Locate the cell with the specified text and output its [X, Y] center coordinate. 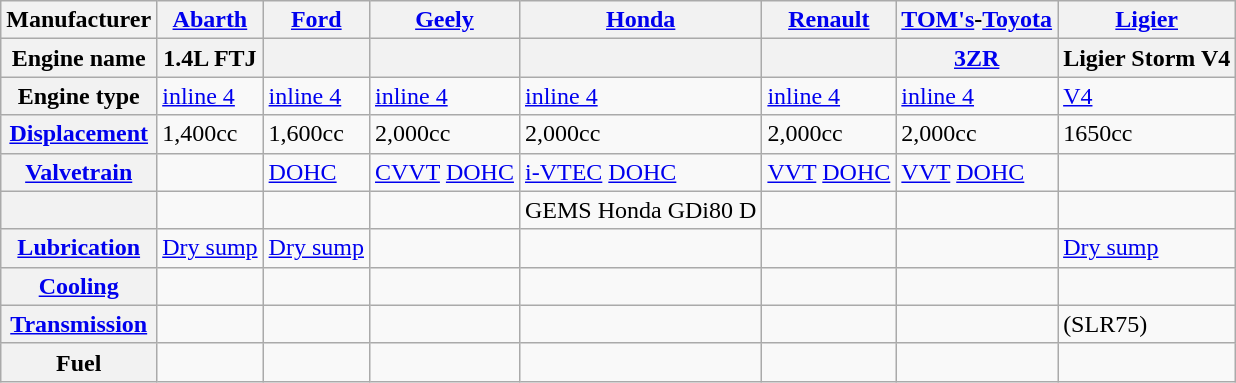
Lubrication [79, 248]
1.4L FTJ [210, 58]
V4 [1147, 96]
DOHC [316, 172]
Cooling [79, 286]
Ligier [1147, 20]
CVVT DOHC [444, 172]
1,400cc [210, 134]
Abarth [210, 20]
1650cc [1147, 134]
Geely [444, 20]
(SLR75) [1147, 324]
Honda [640, 20]
3ZR [977, 58]
i-VTEC DOHC [640, 172]
Fuel [79, 362]
Transmission [79, 324]
Ligier Storm V4 [1147, 58]
Manufacturer [79, 20]
Engine name [79, 58]
Ford [316, 20]
Valvetrain [79, 172]
1,600cc [316, 134]
Displacement [79, 134]
Renault [829, 20]
TOM's-Toyota [977, 20]
Engine type [79, 96]
GEMS Honda GDi80 D [640, 210]
